Provide the (x, y) coordinate of the cell's center where the given text is located.  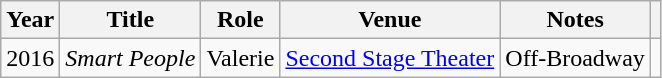
Title (130, 20)
2016 (30, 58)
Role (240, 20)
Notes (576, 20)
Year (30, 20)
Venue (390, 20)
Second Stage Theater (390, 58)
Off-Broadway (576, 58)
Valerie (240, 58)
Smart People (130, 58)
